Extract the (X, Y) coordinate from the center of the cell holding the provided text.  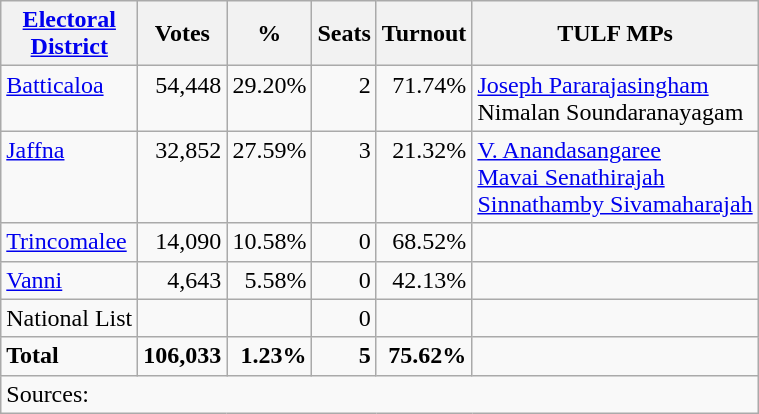
29.20% (270, 98)
Joseph PararajasinghamNimalan Soundaranayagam (615, 98)
75.62% (424, 356)
Votes (182, 34)
ElectoralDistrict (70, 34)
1.23% (270, 356)
Seats (344, 34)
5 (344, 356)
32,852 (182, 177)
5.58% (270, 280)
54,448 (182, 98)
106,033 (182, 356)
Total (70, 356)
27.59% (270, 177)
21.32% (424, 177)
42.13% (424, 280)
71.74% (424, 98)
10.58% (270, 242)
Jaffna (70, 177)
Sources: (380, 394)
2 (344, 98)
% (270, 34)
68.52% (424, 242)
Vanni (70, 280)
14,090 (182, 242)
Turnout (424, 34)
Trincomalee (70, 242)
4,643 (182, 280)
V. AnandasangareeMavai SenathirajahSinnathamby Sivamaharajah (615, 177)
National List (70, 318)
Batticaloa (70, 98)
TULF MPs (615, 34)
3 (344, 177)
